For the text-containing cell, return its midpoint in (x, y) coordinate format. 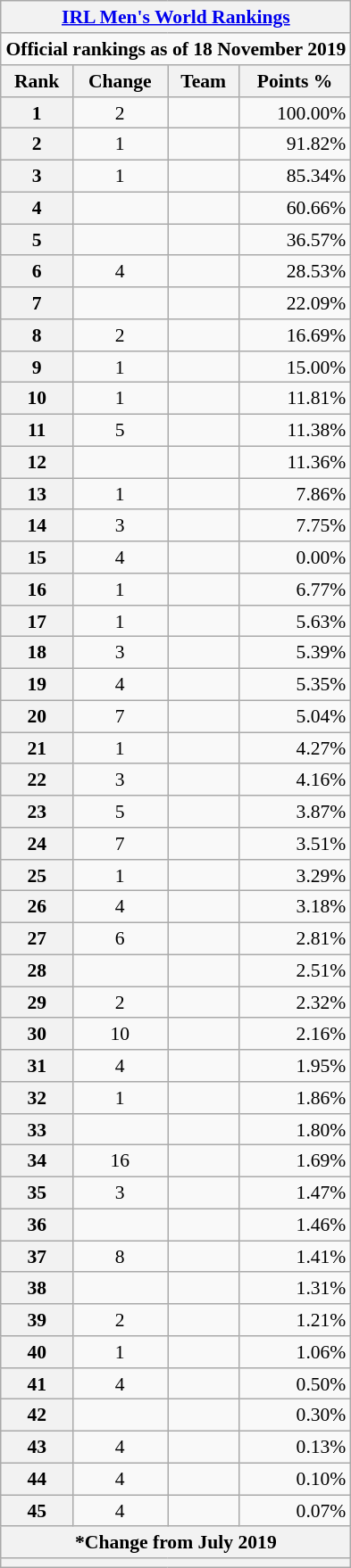
0.00% (295, 557)
Official rankings as of 18 November 2019 (175, 49)
14 (37, 525)
43 (37, 1447)
22 (37, 780)
1.41% (295, 1257)
15 (37, 557)
30 (37, 1034)
23 (37, 812)
33 (37, 1129)
Points % (295, 81)
39 (37, 1320)
6.77% (295, 590)
1.21% (295, 1320)
11.36% (295, 462)
Change (120, 81)
41 (37, 1383)
1.80% (295, 1129)
1.86% (295, 1098)
17 (37, 621)
1.47% (295, 1193)
91.82% (295, 144)
11 (37, 430)
7.86% (295, 494)
27 (37, 938)
60.66% (295, 208)
0.30% (295, 1415)
15.00% (295, 367)
Team (204, 81)
5.04% (295, 716)
31 (37, 1066)
12 (37, 462)
0.10% (295, 1479)
2.51% (295, 970)
28 (37, 970)
5.63% (295, 621)
16.69% (295, 335)
40 (37, 1352)
35 (37, 1193)
24 (37, 844)
3.29% (295, 875)
1.95% (295, 1066)
32 (37, 1098)
11.81% (295, 399)
34 (37, 1161)
4.27% (295, 748)
3.87% (295, 812)
1.06% (295, 1352)
37 (37, 1257)
29 (37, 1003)
2.81% (295, 938)
2.16% (295, 1034)
28.53% (295, 271)
21 (37, 748)
13 (37, 494)
36.57% (295, 240)
5.35% (295, 684)
0.50% (295, 1383)
9 (37, 367)
2.32% (295, 1003)
Rank (37, 81)
5.39% (295, 653)
11.38% (295, 430)
25 (37, 875)
1.69% (295, 1161)
85.34% (295, 176)
36 (37, 1225)
100.00% (295, 112)
3.51% (295, 844)
*Change from July 2019 (175, 1542)
7.75% (295, 525)
20 (37, 716)
1.31% (295, 1288)
IRL Men's World Rankings (175, 17)
4.16% (295, 780)
19 (37, 684)
18 (37, 653)
22.09% (295, 303)
45 (37, 1511)
42 (37, 1415)
0.07% (295, 1511)
0.13% (295, 1447)
1.46% (295, 1225)
44 (37, 1479)
3.18% (295, 907)
38 (37, 1288)
26 (37, 907)
